Provide the [x, y] coordinate of the cell's center where the given text is located.  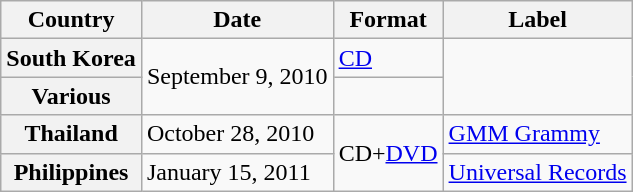
Philippines [72, 172]
Universal Records [538, 172]
January 15, 2011 [237, 172]
Country [72, 20]
South Korea [72, 58]
Format [388, 20]
CD+DVD [388, 153]
Various [72, 96]
Thailand [72, 134]
CD [388, 58]
Date [237, 20]
September 9, 2010 [237, 77]
Label [538, 20]
GMM Grammy [538, 134]
October 28, 2010 [237, 134]
